Extract the (X, Y) coordinate from the center of the cell holding the provided text.  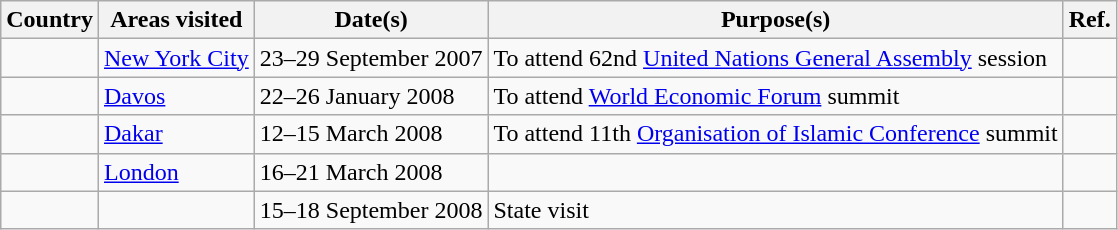
22–26 January 2008 (371, 96)
Date(s) (371, 20)
London (176, 172)
To attend World Economic Forum summit (776, 96)
23–29 September 2007 (371, 58)
Areas visited (176, 20)
15–18 September 2008 (371, 210)
12–15 March 2008 (371, 134)
Purpose(s) (776, 20)
Davos (176, 96)
Dakar (176, 134)
Ref. (1090, 20)
To attend 62nd United Nations General Assembly session (776, 58)
Country (50, 20)
16–21 March 2008 (371, 172)
To attend 11th Organisation of Islamic Conference summit (776, 134)
New York City (176, 58)
State visit (776, 210)
